Capture the cell that displays the provided text and extract its (X, Y) central coordinate. 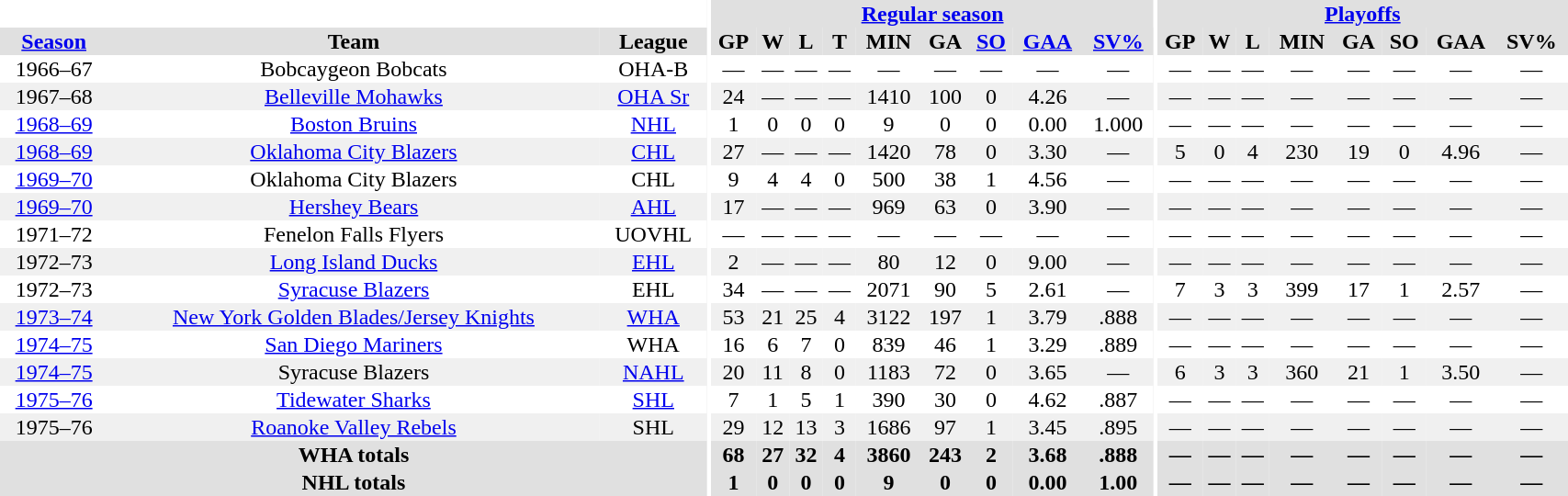
Roanoke Valley Rebels (353, 427)
3.50 (1461, 372)
2.61 (1047, 289)
78 (946, 152)
NHL totals (354, 482)
360 (1303, 372)
OHA Sr (654, 96)
3.30 (1047, 152)
1410 (889, 96)
.895 (1118, 427)
19 (1359, 152)
969 (889, 207)
30 (946, 400)
3.29 (1047, 344)
3.45 (1047, 427)
Regular season (932, 14)
2.57 (1461, 289)
13 (806, 427)
San Diego Mariners (353, 344)
4.56 (1047, 179)
29 (733, 427)
80 (889, 262)
1973–74 (53, 317)
1.00 (1118, 482)
68 (733, 455)
4.62 (1047, 400)
25 (806, 317)
NAHL (654, 372)
Season (53, 41)
.889 (1118, 344)
2071 (889, 289)
Tidewater Sharks (353, 400)
197 (946, 317)
League (654, 41)
3.90 (1047, 207)
Playoffs (1362, 14)
1686 (889, 427)
32 (806, 455)
Belleville Mohawks (353, 96)
NHL (654, 124)
Team (353, 41)
100 (946, 96)
New York Golden Blades/Jersey Knights (353, 317)
3122 (889, 317)
24 (733, 96)
1.000 (1118, 124)
46 (946, 344)
97 (946, 427)
T (840, 41)
16 (733, 344)
63 (946, 207)
230 (1303, 152)
Long Island Ducks (353, 262)
3.65 (1047, 372)
1967–68 (53, 96)
38 (946, 179)
Fenelon Falls Flyers (353, 234)
72 (946, 372)
1420 (889, 152)
1971–72 (53, 234)
243 (946, 455)
OHA-B (654, 69)
34 (733, 289)
90 (946, 289)
9.00 (1047, 262)
3.68 (1047, 455)
Boston Bruins (353, 124)
1966–67 (53, 69)
839 (889, 344)
1183 (889, 372)
.887 (1118, 400)
11 (773, 372)
8 (806, 372)
4.96 (1461, 152)
4.26 (1047, 96)
Hershey Bears (353, 207)
53 (733, 317)
3860 (889, 455)
WHA totals (354, 455)
20 (733, 372)
390 (889, 400)
500 (889, 179)
Bobcaygeon Bobcats (353, 69)
AHL (654, 207)
399 (1303, 289)
3.79 (1047, 317)
UOVHL (654, 234)
